Return the (X, Y) coordinate for the center point of the cell that contains the specified text.  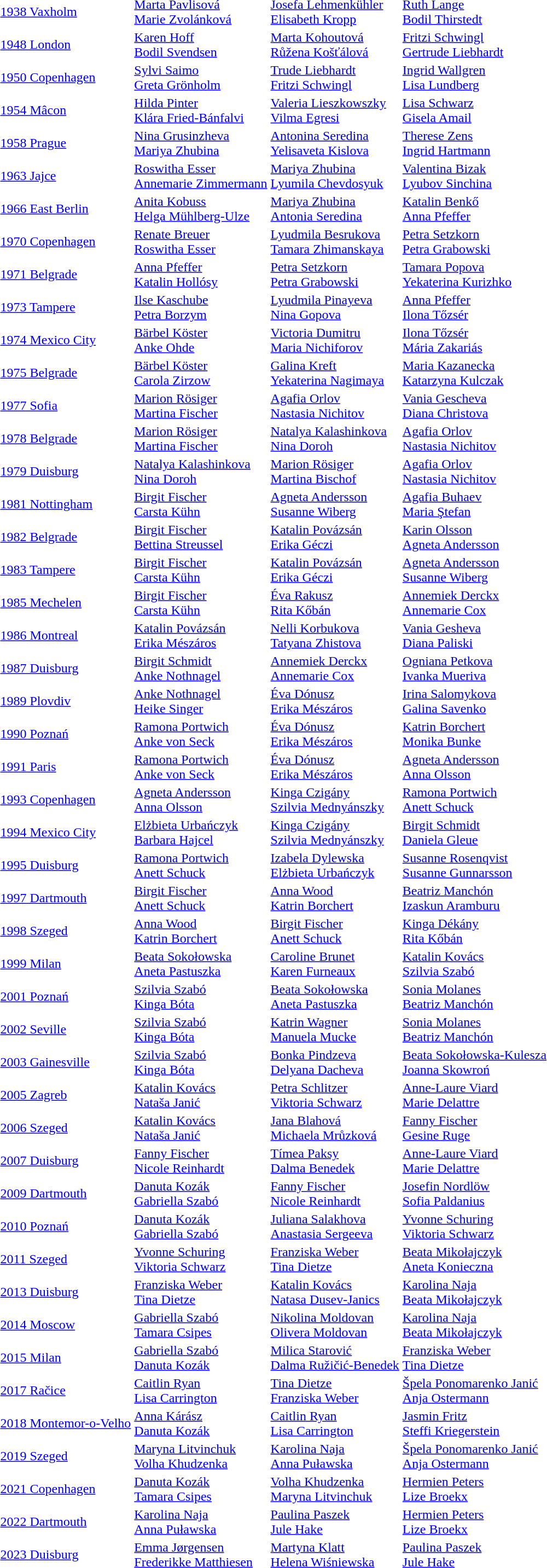
Marion RösigerMartina Bischof (335, 472)
Jasmin FritzSteffi Kriegerstein (474, 1424)
Marta KohoutováRůžena Košťálová (335, 45)
Josefin NordlöwSofia Paldanius (474, 1194)
Gabriella SzabóTamara Csipes (201, 1325)
Volha KhudzenkaMaryna Litvinchuk (335, 1489)
Birgit SchmidtAnke Nothnagel (201, 669)
Katalin KovácsNatasa Dusev-Janics (335, 1292)
Hilda PinterKlára Fried-Bánfalvi (201, 111)
Galina KreftYekaterina Nagimaya (335, 373)
Roswitha EsserAnnemarie Zimmermann (201, 176)
Trude LiebhardtFritzi Schwingl (335, 78)
Mariya ZhubinaLyumila Chevdosyuk (335, 176)
Vania GeschevaDiana Christova (474, 406)
Ilona TőzsérMária Zakariás (474, 340)
Bärbel KösterCarola Zirzow (201, 373)
Antonina SeredinaYelisaveta Kislova (335, 143)
Gabriella SzabóDanuta Kozák (201, 1358)
Mariya ZhubinaAntonia Seredina (335, 209)
Katrin WagnerManuela Mucke (335, 1030)
Bärbel KösterAnke Ohde (201, 340)
Tamara PopovaYekaterina Kurizhko (474, 275)
Birgit SchmidtDaniela Gleue (474, 833)
Tina DietzeFranziska Weber (335, 1391)
Irina SalomykovaGalina Savenko (474, 701)
Ingrid WallgrenLisa Lundberg (474, 78)
Tímea PaksyDalma Benedek (335, 1161)
Birgit FischerBettina Streussel (201, 537)
Nelli KorbukovaTatyana Zhistova (335, 636)
Anita KobussHelga Mühlberg-Ulze (201, 209)
Katrin BorchertMonika Bunke (474, 734)
Beata MikołajczykAneta Konieczna (474, 1259)
Anna PfefferIlona Tőzsér (474, 307)
Ilse KaschubePetra Borzym (201, 307)
Juliana SalakhovaAnastasia Sergeeva (335, 1227)
Sylvi SaimoGreta Grönholm (201, 78)
Karin OlssonAgneta Andersson (474, 537)
Anna PfefferKatalin Hollósy (201, 275)
Vania GeshevaDiana Paliski (474, 636)
Fritzi SchwinglGertrude Liebhardt (474, 45)
Katalin PovázsánErika Mészáros (201, 636)
Ogniana PetkovaIvanka Mueriva (474, 669)
Danuta KozákTamara Csipes (201, 1489)
Nina GrusinzhevaMariya Zhubina (201, 143)
Valentina BizakLyubov Sinchina (474, 176)
Kinga DékányRita Kőbán (474, 931)
Fanny FischerGesine Ruge (474, 1128)
Lyudmila BesrukovaTamara Zhimanskaya (335, 242)
Victoria DumitruMaria Nichiforov (335, 340)
Bonka PindzevaDelyana Dacheva (335, 1062)
Paulina PaszekJule Hake (335, 1522)
Susanne RosenqvistSusanne Gunnarsson (474, 866)
Elżbieta UrbańczykBarbara Hajcel (201, 833)
Nikolina MoldovanOlivera Moldovan (335, 1325)
Izabela DylewskaElżbieta Urbańczyk (335, 866)
Beatriz ManchónIzaskun Aramburu (474, 898)
Petra SchlitzerViktoria Schwarz (335, 1095)
Beata Sokołowska-KuleszaJoanna Skowroń (474, 1062)
Renate BreuerRoswitha Esser (201, 242)
Therese ZensIngrid Hartmann (474, 143)
Milica StarovićDalma Ružičić-Benedek (335, 1358)
Lyudmila PinayevaNina Gopova (335, 307)
Karen HoffBodil Svendsen (201, 45)
Maryna LitvinchukVolha Khudzenka (201, 1456)
Katalin KovácsSzilvia Szabó (474, 964)
Katalin BenkőAnna Pfeffer (474, 209)
Caroline BrunetKaren Furneaux (335, 964)
Anna KárászDanuta Kozák (201, 1424)
Lisa SchwarzGisela Amail (474, 111)
Maria KazaneckaKatarzyna Kulczak (474, 373)
Éva RakuszRita Kőbán (335, 603)
Jana BlahováMichaela Mrůzková (335, 1128)
Valeria LieszkowszkyVilma Egresi (335, 111)
Agafia BuhaevMaria Ştefan (474, 504)
Anke NothnagelHeike Singer (201, 701)
